Capture the cell that displays the provided text and extract its [X, Y] central coordinate. 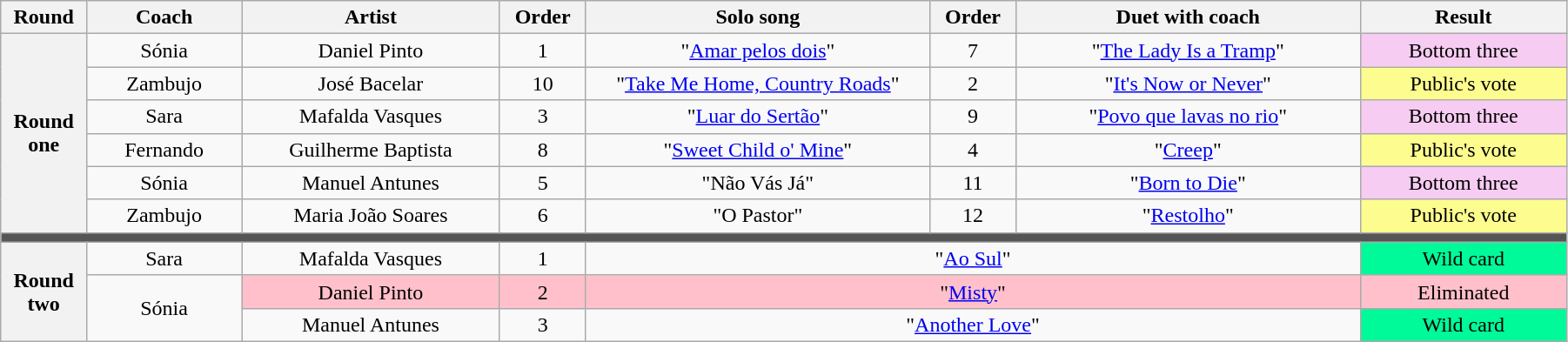
5 [543, 183]
"Ao Sul" [973, 258]
"The Lady Is a Tramp" [1188, 50]
"Sweet Child o' Mine" [758, 150]
12 [973, 216]
Round [44, 17]
8 [543, 150]
7 [973, 50]
"Another Love" [973, 325]
"Restolho" [1188, 216]
Fernando [164, 150]
José Bacelar [371, 84]
Guilherme Baptista [371, 150]
"O Pastor" [758, 216]
Round two [44, 292]
"Creep" [1188, 150]
Eliminated [1464, 292]
"Povo que lavas no rio" [1188, 117]
10 [543, 84]
"Amar pelos dois" [758, 50]
"Take Me Home, Country Roads" [758, 84]
"Misty" [973, 292]
"Luar do Sertão" [758, 117]
Duet with coach [1188, 17]
Coach [164, 17]
Round one [44, 133]
Artist [371, 17]
4 [973, 150]
11 [973, 183]
"Born to Die" [1188, 183]
"Não Vás Já" [758, 183]
9 [973, 117]
Maria João Soares [371, 216]
Result [1464, 17]
6 [543, 216]
"It's Now or Never" [1188, 84]
Solo song [758, 17]
